Determine the (x, y) coordinate at the center of the cell enclosing the given text.  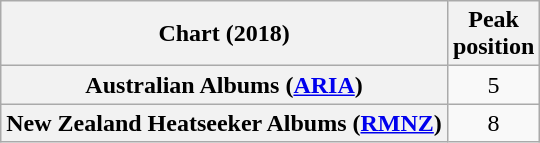
5 (493, 85)
Australian Albums (ARIA) (224, 85)
New Zealand Heatseeker Albums (RMNZ) (224, 123)
8 (493, 123)
Peak position (493, 34)
Chart (2018) (224, 34)
